Identify which cell holds the provided text, then report its (X, Y) central coordinate. 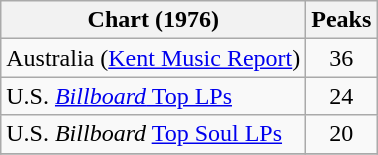
24 (342, 96)
U.S. Billboard Top Soul LPs (154, 134)
36 (342, 58)
U.S. Billboard Top LPs (154, 96)
20 (342, 134)
Peaks (342, 20)
Australia (Kent Music Report) (154, 58)
Chart (1976) (154, 20)
